Search for the cell housing the specified text and yield its (x, y) center coordinate. 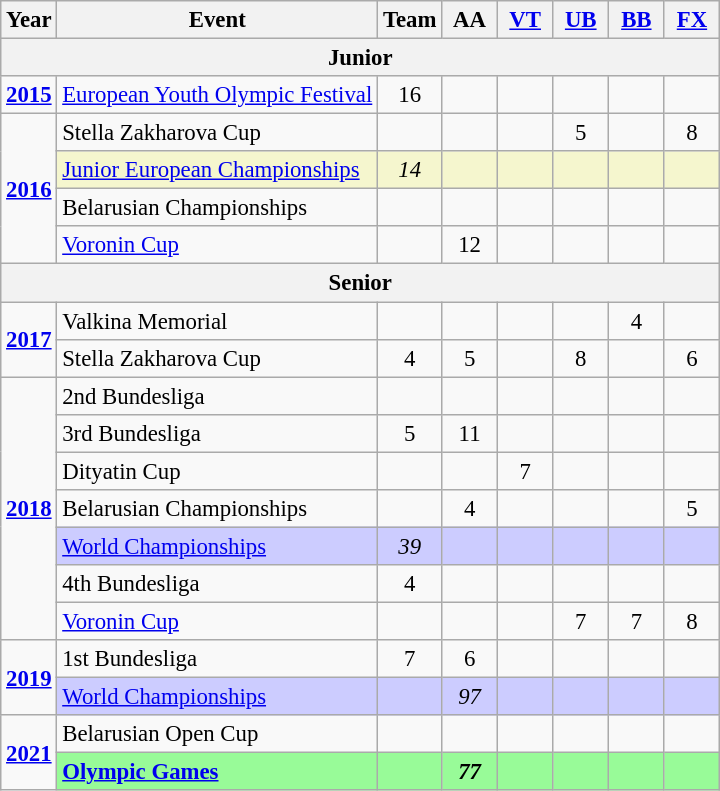
1st Bundesliga (218, 659)
Dityatin Cup (218, 471)
Olympic Games (218, 772)
Team (410, 20)
AA (470, 20)
2018 (29, 508)
VT (525, 20)
2021 (29, 752)
2015 (29, 95)
European Youth Olympic Festival (218, 95)
97 (470, 697)
Valkina Memorial (218, 321)
16 (410, 95)
2016 (29, 189)
77 (470, 772)
14 (410, 170)
Event (218, 20)
4th Bundesliga (218, 584)
3rd Bundesliga (218, 433)
39 (410, 546)
FX (692, 20)
2019 (29, 678)
Belarusian Open Cup (218, 734)
BB (637, 20)
Year (29, 20)
UB (581, 20)
Junior European Championships (218, 170)
2nd Bundesliga (218, 396)
Senior (360, 283)
12 (470, 245)
2017 (29, 340)
Junior (360, 58)
11 (470, 433)
